Find where the given text appears and provide that cell's center as (X, Y) coordinate. 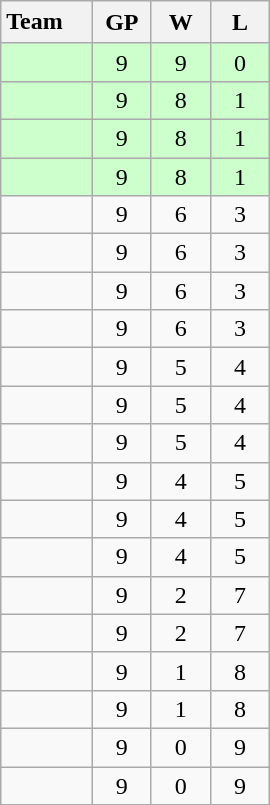
Team (47, 22)
GP (122, 22)
L (240, 22)
W (180, 22)
